For the text-containing cell, return its midpoint in (x, y) coordinate format. 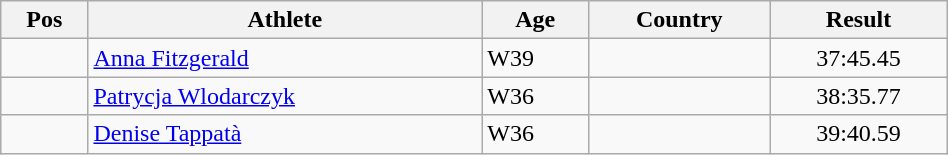
Age (536, 20)
Patrycja Wlodarczyk (285, 96)
Denise Tappatà (285, 134)
Country (680, 20)
Anna Fitzgerald (285, 58)
39:40.59 (858, 134)
Result (858, 20)
W39 (536, 58)
Athlete (285, 20)
Pos (44, 20)
37:45.45 (858, 58)
38:35.77 (858, 96)
